Identify which cell holds the provided text, then report its [X, Y] central coordinate. 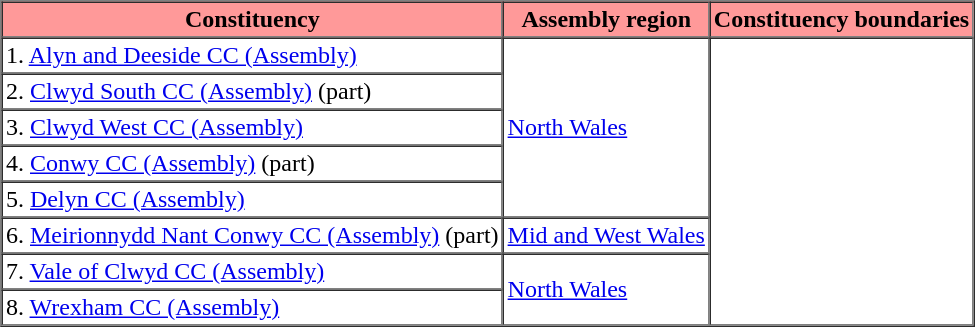
6. Meirionnydd Nant Conwy CC (Assembly) (part) [253, 236]
4. Conwy CC (Assembly) (part) [253, 164]
Constituency boundaries [841, 20]
3. Clwyd West CC (Assembly) [253, 128]
7. Vale of Clwyd CC (Assembly) [253, 272]
Assembly region [606, 20]
Constituency [253, 20]
8. Wrexham CC (Assembly) [253, 308]
5. Delyn CC (Assembly) [253, 200]
2. Clwyd South CC (Assembly) (part) [253, 92]
1. Alyn and Deeside CC (Assembly) [253, 56]
Mid and West Wales [606, 236]
